Return the [X, Y] coordinate for the center point of the cell that contains the specified text.  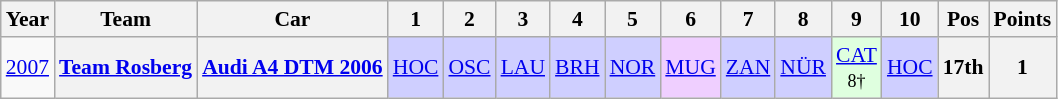
MUG [690, 68]
Car [292, 19]
Pos [964, 19]
ZAN [748, 68]
7 [748, 19]
Team [126, 19]
4 [578, 19]
6 [690, 19]
OSC [469, 68]
CAT8† [856, 68]
3 [523, 19]
Year [28, 19]
LAU [523, 68]
2 [469, 19]
NOR [633, 68]
BRH [578, 68]
17th [964, 68]
2007 [28, 68]
9 [856, 19]
NÜR [803, 68]
Team Rosberg [126, 68]
8 [803, 19]
Points [1023, 19]
10 [910, 19]
5 [633, 19]
Audi A4 DTM 2006 [292, 68]
